Return (X, Y) of the center of cell containing provided text 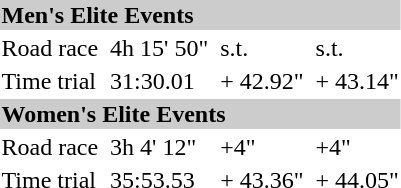
31:30.01 (160, 81)
Men's Elite Events (200, 15)
Women's Elite Events (200, 114)
4h 15' 50" (160, 48)
Time trial (50, 81)
+ 43.14" (357, 81)
3h 4' 12" (160, 147)
+ 42.92" (262, 81)
